Identify which cell holds the provided text, then report its [x, y] central coordinate. 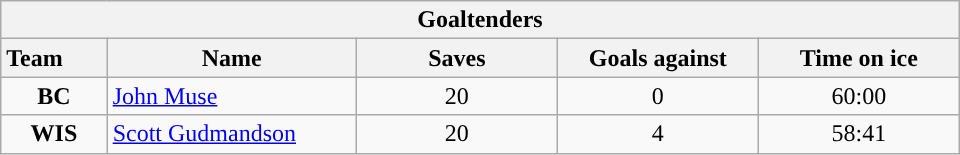
Team [54, 58]
Scott Gudmandson [232, 134]
58:41 [858, 134]
4 [658, 134]
Goaltenders [480, 20]
60:00 [858, 96]
0 [658, 96]
Time on ice [858, 58]
Name [232, 58]
Goals against [658, 58]
Saves [456, 58]
WIS [54, 134]
John Muse [232, 96]
BC [54, 96]
